Detect which cell encompasses the target text, then output its [x, y] center coordinate. 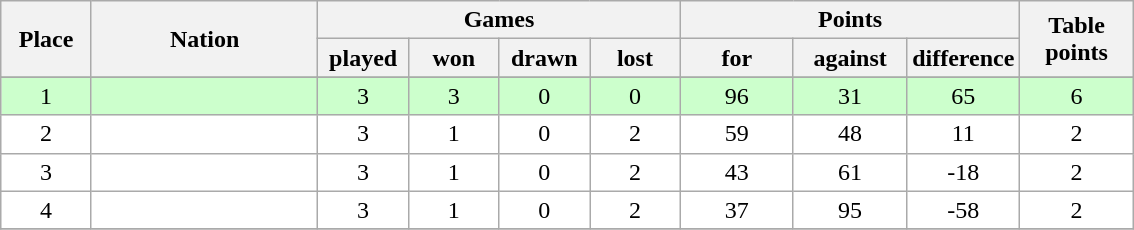
difference [964, 58]
Place [46, 39]
drawn [544, 58]
6 [1076, 96]
for [736, 58]
4 [46, 210]
lost [636, 58]
96 [736, 96]
-58 [964, 210]
won [454, 58]
against [850, 58]
37 [736, 210]
61 [850, 172]
Nation [204, 39]
Points [850, 20]
59 [736, 134]
11 [964, 134]
played [364, 58]
43 [736, 172]
31 [850, 96]
Tablepoints [1076, 39]
-18 [964, 172]
48 [850, 134]
65 [964, 96]
Games [499, 20]
95 [850, 210]
